Find where the given text appears and provide that cell's center as [x, y] coordinate. 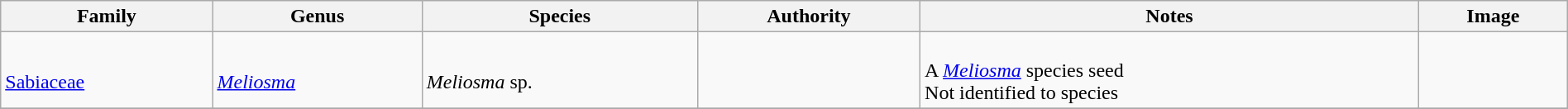
Notes [1169, 17]
Authority [809, 17]
Family [107, 17]
Sabiaceae [107, 70]
A Meliosma species seedNot identified to species [1169, 70]
Image [1493, 17]
Meliosma [318, 70]
Meliosma sp. [559, 70]
Species [559, 17]
Genus [318, 17]
